Determine the [x, y] coordinate at the center of the cell enclosing the given text.  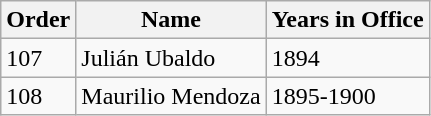
1894 [348, 58]
Name [171, 20]
108 [38, 96]
107 [38, 58]
Order [38, 20]
Maurilio Mendoza [171, 96]
Julián Ubaldo [171, 58]
Years in Office [348, 20]
1895-1900 [348, 96]
